Provide the (x, y) coordinate of the cell's center where the given text is located.  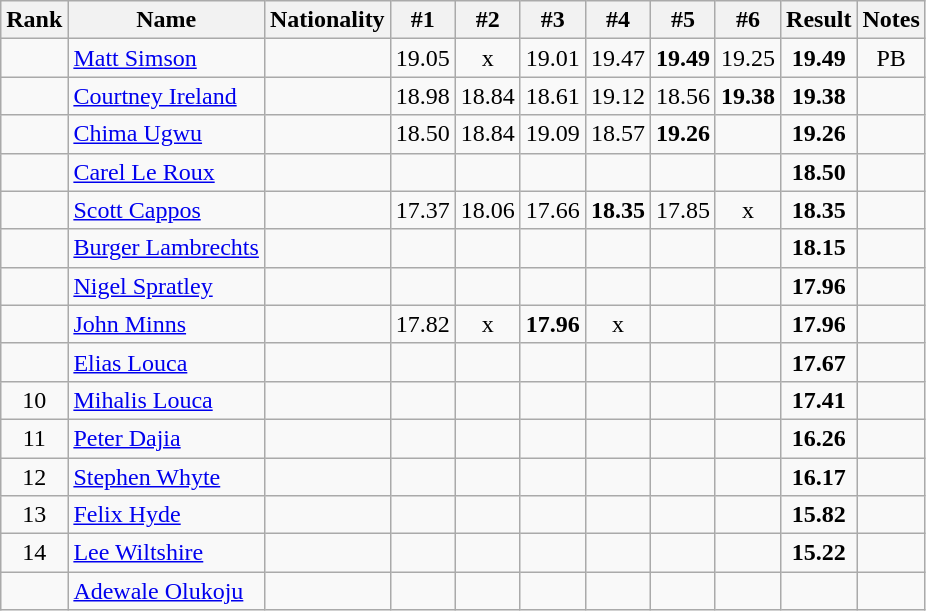
19.09 (552, 134)
12 (34, 477)
#3 (552, 20)
18.15 (819, 248)
Rank (34, 20)
16.26 (819, 438)
17.82 (422, 324)
John Minns (166, 324)
Scott Cappos (166, 210)
Burger Lambrechts (166, 248)
13 (34, 515)
18.61 (552, 96)
18.98 (422, 96)
Courtney Ireland (166, 96)
#5 (682, 20)
15.22 (819, 553)
Notes (891, 20)
19.12 (618, 96)
#2 (488, 20)
Nigel Spratley (166, 286)
17.85 (682, 210)
10 (34, 400)
Chima Ugwu (166, 134)
18.06 (488, 210)
Mihalis Louca (166, 400)
15.82 (819, 515)
17.41 (819, 400)
19.01 (552, 58)
16.17 (819, 477)
18.56 (682, 96)
Nationality (327, 20)
Felix Hyde (166, 515)
Elias Louca (166, 362)
Stephen Whyte (166, 477)
#4 (618, 20)
PB (891, 58)
19.25 (748, 58)
Lee Wiltshire (166, 553)
14 (34, 553)
Name (166, 20)
19.05 (422, 58)
11 (34, 438)
Result (819, 20)
19.47 (618, 58)
#6 (748, 20)
17.66 (552, 210)
17.67 (819, 362)
17.37 (422, 210)
Matt Simson (166, 58)
Carel Le Roux (166, 172)
Peter Dajia (166, 438)
Adewale Olukoju (166, 591)
18.57 (618, 134)
#1 (422, 20)
